Find where the given text appears and provide that cell's center as (X, Y) coordinate. 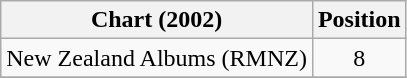
New Zealand Albums (RMNZ) (157, 58)
Position (359, 20)
Chart (2002) (157, 20)
8 (359, 58)
